Find where the given text appears and provide that cell's center as (x, y) coordinate. 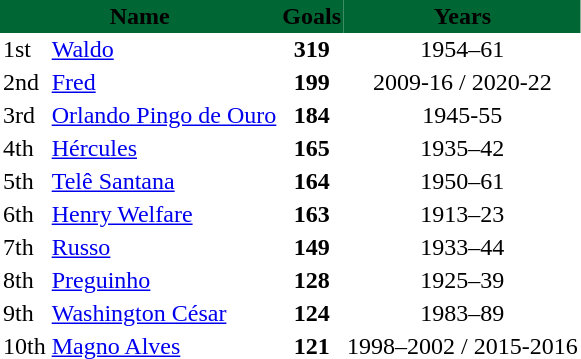
124 (312, 314)
Hércules (164, 148)
1945-55 (462, 116)
7th (24, 248)
1st (24, 50)
Russo (164, 248)
163 (312, 214)
Henry Welfare (164, 214)
Telê Santana (164, 182)
4th (24, 148)
164 (312, 182)
8th (24, 280)
6th (24, 214)
Orlando Pingo de Ouro (164, 116)
3rd (24, 116)
Waldo (164, 50)
Goals (312, 16)
1954–61 (462, 50)
Preguinho (164, 280)
1983–89 (462, 314)
2nd (24, 82)
1950–61 (462, 182)
165 (312, 148)
149 (312, 248)
Name (140, 16)
199 (312, 82)
1925–39 (462, 280)
184 (312, 116)
1933–44 (462, 248)
1935–42 (462, 148)
9th (24, 314)
5th (24, 182)
Fred (164, 82)
319 (312, 50)
Years (462, 16)
1913–23 (462, 214)
2009-16 / 2020-22 (462, 82)
128 (312, 280)
Washington César (164, 314)
